Output the (x, y) coordinate of the center of the cell containing the given text.  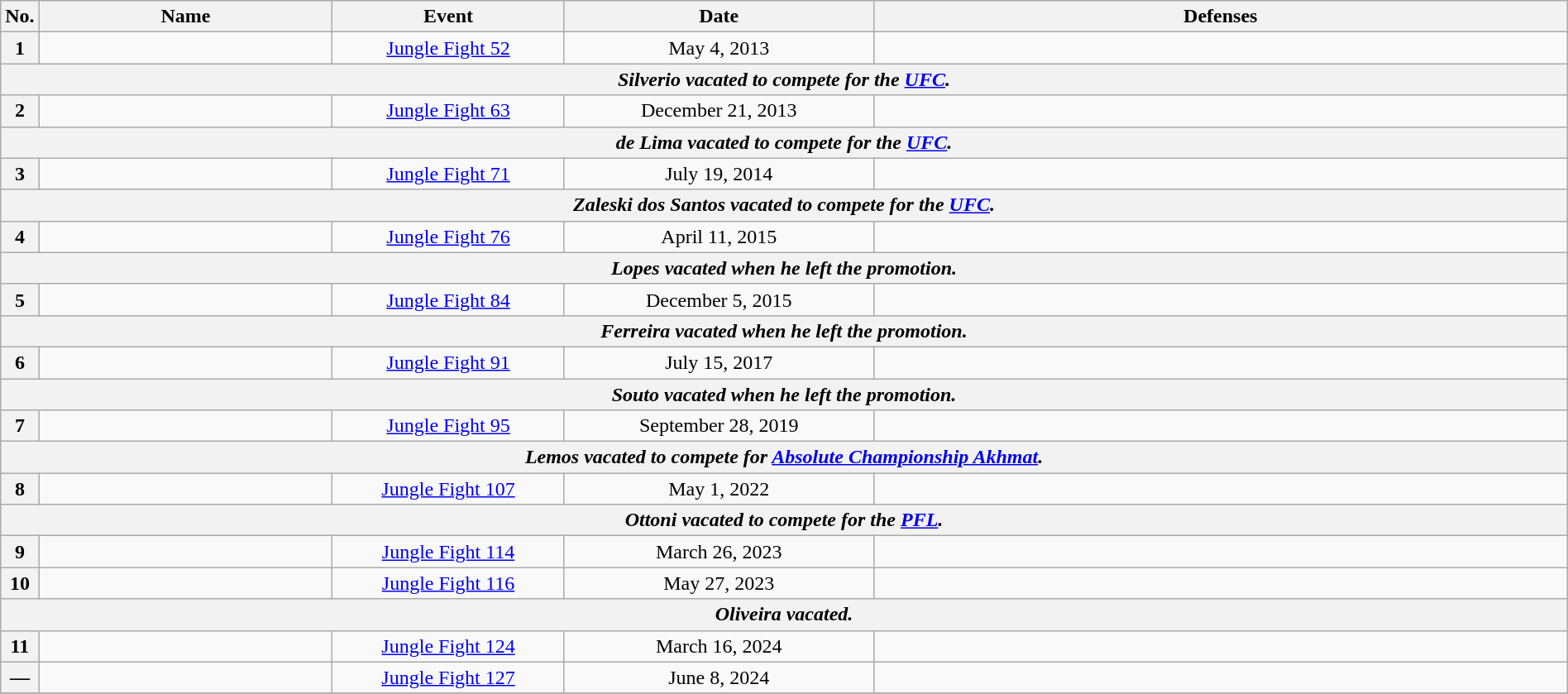
Zaleski dos Santos vacated to compete for the UFC. (784, 205)
March 26, 2023 (719, 552)
Event (448, 17)
Jungle Fight 76 (448, 237)
5 (20, 299)
May 1, 2022 (719, 489)
2 (20, 111)
May 27, 2023 (719, 583)
9 (20, 552)
March 16, 2024 (719, 646)
Jungle Fight 71 (448, 174)
Jungle Fight 84 (448, 299)
3 (20, 174)
11 (20, 646)
Jungle Fight 107 (448, 489)
7 (20, 426)
Lemos vacated to compete for Absolute Championship Akhmat. (784, 457)
April 11, 2015 (719, 237)
December 21, 2013 (719, 111)
Ferreira vacated when he left the promotion. (784, 331)
July 19, 2014 (719, 174)
1 (20, 48)
Oliveira vacated. (784, 615)
6 (20, 362)
June 8, 2024 (719, 677)
Silverio vacated to compete for the UFC. (784, 79)
Jungle Fight 91 (448, 362)
Jungle Fight 114 (448, 552)
Jungle Fight 95 (448, 426)
8 (20, 489)
— (20, 677)
Lopes vacated when he left the promotion. (784, 268)
4 (20, 237)
Souto vacated when he left the promotion. (784, 395)
Jungle Fight 116 (448, 583)
Jungle Fight 63 (448, 111)
September 28, 2019 (719, 426)
Date (719, 17)
December 5, 2015 (719, 299)
Ottoni vacated to compete for the PFL. (784, 520)
No. (20, 17)
de Lima vacated to compete for the UFC. (784, 142)
Defenses (1221, 17)
July 15, 2017 (719, 362)
Jungle Fight 124 (448, 646)
Name (185, 17)
May 4, 2013 (719, 48)
Jungle Fight 52 (448, 48)
10 (20, 583)
Jungle Fight 127 (448, 677)
